Determine the [X, Y] coordinate at the center of the cell enclosing the given text.  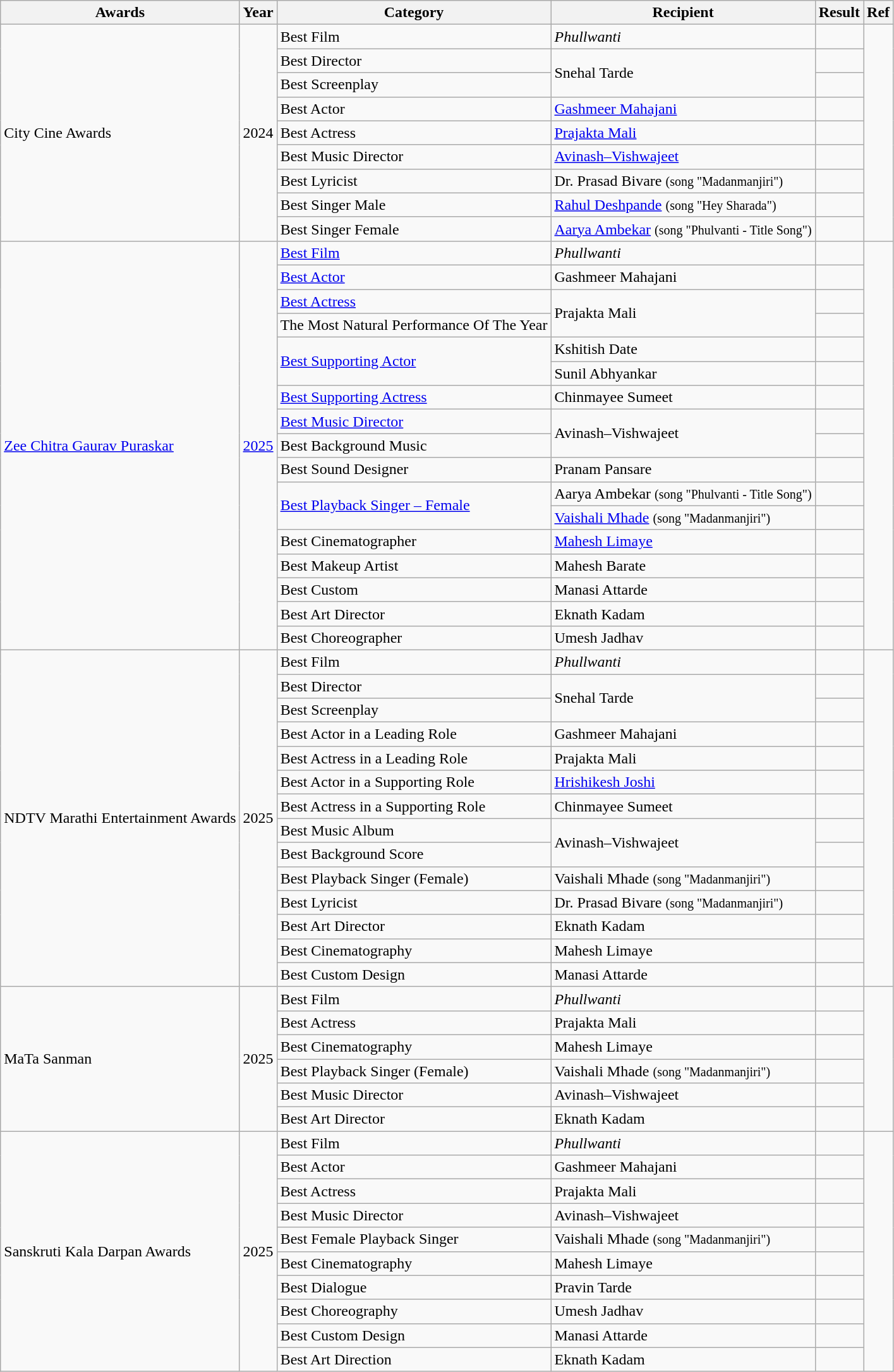
Best Singer Male [414, 205]
Best Choreography [414, 1311]
City Cine Awards [120, 133]
Best Playback Singer – Female [414, 506]
Best Choreographer [414, 638]
Awards [120, 13]
Best Singer Female [414, 229]
Best Actress in a Leading Role [414, 758]
Best Background Score [414, 854]
The Most Natural Performance Of The Year [414, 325]
Best Female Playback Singer [414, 1239]
Pranam Pansare [683, 470]
Sanskruti Kala Darpan Awards [120, 1251]
NDTV Marathi Entertainment Awards [120, 818]
Ref [878, 13]
Best Cinematographer [414, 542]
MaTa Sanman [120, 1059]
Kshitish Date [683, 349]
Rahul Deshpande (song "Hey Sharada") [683, 205]
Best Makeup Artist [414, 566]
Best Supporting Actress [414, 398]
Best Music Album [414, 830]
Best Sound Designer [414, 470]
Mahesh Barate [683, 566]
Year [258, 13]
2024 [258, 133]
Best Supporting Actor [414, 361]
Zee Chitra Gaurav Puraskar [120, 445]
Best Background Music [414, 446]
Best Art Direction [414, 1359]
Recipient [683, 13]
Best Actor in a Leading Role [414, 734]
Hrishikesh Joshi [683, 782]
Result [839, 13]
Best Actress in a Supporting Role [414, 806]
Category [414, 13]
Best Dialogue [414, 1287]
Pravin Tarde [683, 1287]
Sunil Abhyankar [683, 373]
Best Custom [414, 590]
Best Actor in a Supporting Role [414, 782]
